Return the (X, Y) coordinate for the center point of the cell that contains the specified text.  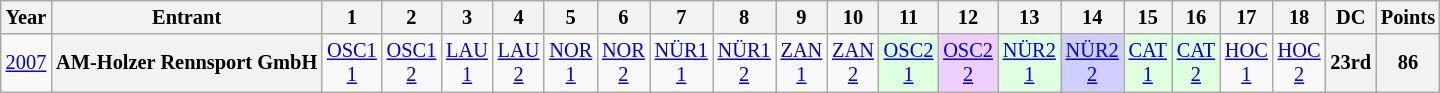
NÜR11 (682, 63)
23rd (1350, 63)
LAU2 (519, 63)
13 (1030, 17)
AM-Holzer Rennsport GmbH (186, 63)
4 (519, 17)
10 (853, 17)
Entrant (186, 17)
NÜR12 (744, 63)
2 (412, 17)
OSC21 (909, 63)
1 (352, 17)
NÜR22 (1092, 63)
NOR2 (624, 63)
HOC2 (1300, 63)
OSC12 (412, 63)
14 (1092, 17)
9 (802, 17)
18 (1300, 17)
Year (26, 17)
ZAN1 (802, 63)
Points (1408, 17)
LAU1 (467, 63)
7 (682, 17)
CAT2 (1196, 63)
16 (1196, 17)
17 (1246, 17)
12 (968, 17)
HOC1 (1246, 63)
2007 (26, 63)
NÜR21 (1030, 63)
86 (1408, 63)
CAT1 (1148, 63)
3 (467, 17)
OSC11 (352, 63)
8 (744, 17)
ZAN2 (853, 63)
15 (1148, 17)
DC (1350, 17)
OSC22 (968, 63)
5 (570, 17)
6 (624, 17)
NOR1 (570, 63)
11 (909, 17)
